Find where the given text appears and provide that cell's center as [x, y] coordinate. 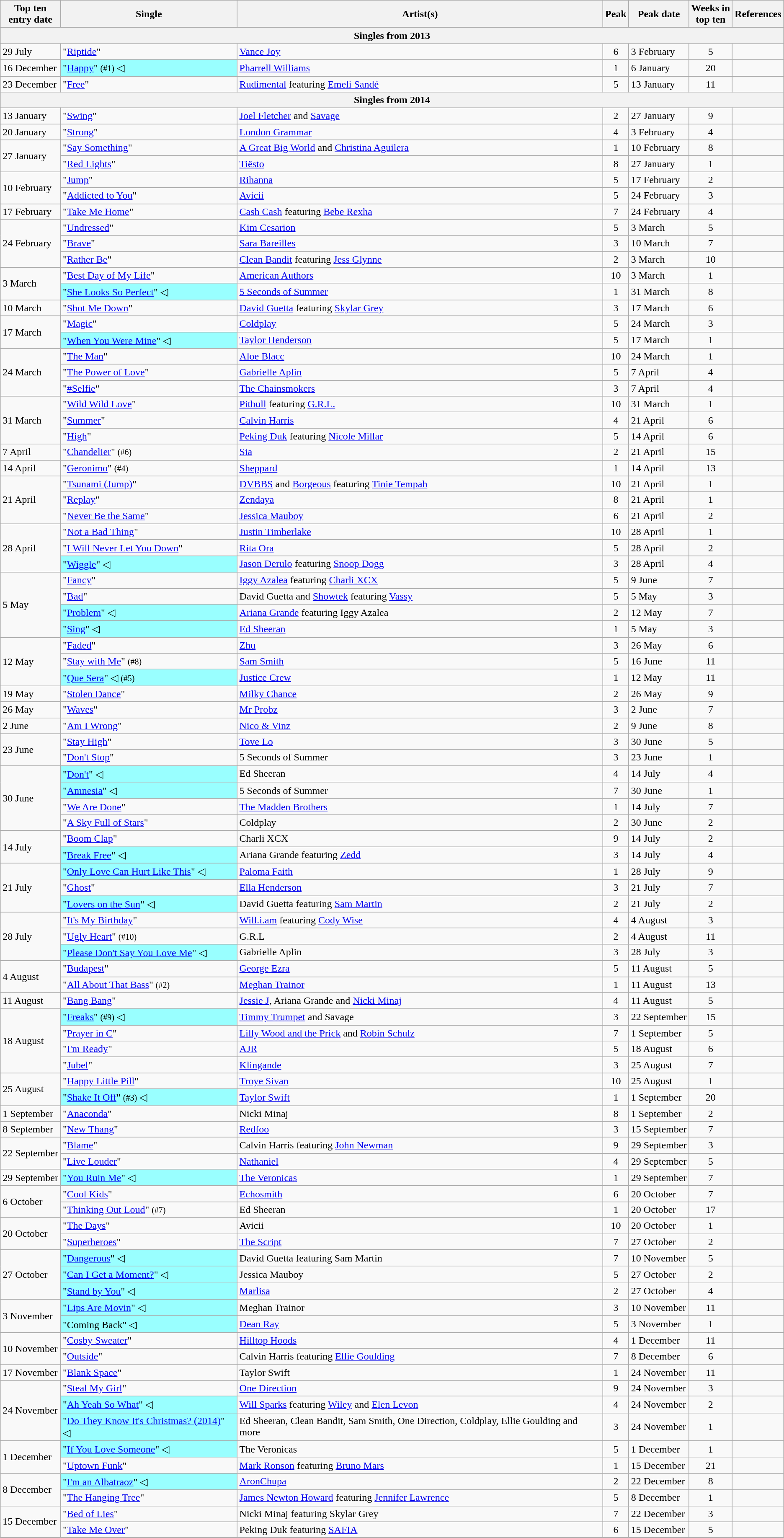
"Anaconda" [149, 1113]
Zhu [420, 645]
"Free" [149, 84]
Top tenentry date [31, 14]
"Lovers on the Sun" ◁ [149, 904]
"Summer" [149, 420]
"Replay" [149, 500]
"Stay High" [149, 742]
"Best Day of My Life" [149, 275]
DVBBS and Borgeous featuring Tinie Tempah [420, 484]
"Bang Bang" [149, 1000]
Timmy Trumpet and Savage [420, 1017]
"I Will Never Let You Down" [149, 548]
"New Thang" [149, 1130]
"Shake It Off" (#3) ◁ [149, 1097]
"Geronimo" (#4) [149, 468]
8 September [31, 1130]
The Madden Brothers [420, 806]
"Ah Yeah So What" ◁ [149, 1405]
Rudimental featuring Emeli Sandé [420, 84]
Tove Lo [420, 742]
21 [711, 1465]
"I'm Ready" [149, 1049]
"Outside" [149, 1356]
"Stand by You" ◁ [149, 1291]
Tiësto [420, 164]
"Cool Kids" [149, 1194]
"Problem" ◁ [149, 613]
"Ugly Heart" (#10) [149, 936]
Charli XCX [420, 838]
"Live Louder" [149, 1161]
Sia [420, 452]
Troye Sivan [420, 1081]
"High" [149, 436]
"It's My Birthday" [149, 920]
Ariana Grande featuring Zedd [420, 855]
"Freaks" (#9) ◁ [149, 1017]
"Addicted to You" [149, 196]
The Script [420, 1241]
Weeks intop ten [711, 14]
Will.i.am featuring Cody Wise [420, 920]
"All About That Bass" (#2) [149, 985]
"Say Something" [149, 148]
Kim Cesarion [420, 227]
"Thinking Out Loud" (#7) [149, 1210]
Nicki Minaj featuring Skylar Grey [420, 1514]
One Direction [420, 1388]
"Bad" [149, 596]
"Happy" (#1) ◁ [149, 68]
"Stay with Me" (#8) [149, 661]
Nathaniel [420, 1161]
"Blame" [149, 1145]
6 October [31, 1202]
James Newton Howard featuring Jennifer Lawrence [420, 1498]
"Take Me Over" [149, 1530]
Klingande [420, 1065]
"Do They Know It's Christmas? (2014)" ◁ [149, 1427]
"Stolen Dance" [149, 694]
"You Ruin Me" ◁ [149, 1178]
Dean Ray [420, 1324]
29 July [31, 52]
"Boom Clap" [149, 838]
"Fancy" [149, 580]
"Blank Space" [149, 1372]
"Que Sera" ◁ (#5) [149, 677]
"Rather Be" [149, 259]
15 September [659, 1130]
A Great Big World and Christina Aguilera [420, 148]
"The Days" [149, 1225]
"Riptide" [149, 52]
David Guetta and Showtek featuring Vassy [420, 596]
"Jubel" [149, 1065]
Jason Derulo featuring Snoop Dogg [420, 564]
Milky Chance [420, 694]
Peking Duk featuring SAFIA [420, 1530]
"When You Were Mine" ◁ [149, 340]
"Coming Back" ◁ [149, 1324]
Joel Fletcher and Savage [420, 116]
"Break Free" ◁ [149, 855]
"The Power of Love" [149, 372]
"Don't Stop" [149, 757]
Lilly Wood and the Prick and Robin Schulz [420, 1033]
"Superheroes" [149, 1241]
Iggy Azalea featuring Charli XCX [420, 580]
16 June [659, 661]
"Bed of Lies" [149, 1514]
Mr Probz [420, 710]
Vance Joy [420, 52]
Paloma Faith [420, 871]
Will Sparks featuring Wiley and Elen Levon [420, 1405]
Echosmith [420, 1194]
"Happy Little Pill" [149, 1081]
"Tsunami (Jump)" [149, 484]
References [758, 14]
"Steal My Girl" [149, 1388]
Single [149, 14]
"Please Don't Say You Love Me" ◁ [149, 952]
Singles from 2014 [392, 100]
"Never Be the Same" [149, 516]
"Can I Get a Moment?" ◁ [149, 1274]
Peking Duk featuring Nicole Millar [420, 436]
Sheppard [420, 468]
"Ghost" [149, 888]
"Only Love Can Hurt Like This" ◁ [149, 871]
"She Looks So Perfect" ◁ [149, 292]
"Amnesia" ◁ [149, 791]
Justin Timberlake [420, 532]
Pitbull featuring G.R.L. [420, 404]
Redfoo [420, 1130]
"The Man" [149, 357]
Pharrell Williams [420, 68]
Mark Ronson featuring Bruno Mars [420, 1465]
"Budapest" [149, 969]
The Chainsmokers [420, 388]
American Authors [420, 275]
"Swing" [149, 116]
"Undressed" [149, 227]
"Lips Are Movin" ◁ [149, 1308]
17 November [31, 1372]
"Not a Bad Thing" [149, 532]
"Take Me Home" [149, 212]
"Dangerous" ◁ [149, 1258]
Nicki Minaj [420, 1113]
"Jump" [149, 180]
Hilltop Hoods [420, 1340]
"Magic" [149, 324]
David Guetta featuring Skylar Grey [420, 308]
"Strong" [149, 132]
Calvin Harris featuring John Newman [420, 1145]
17 [711, 1210]
Peak [616, 14]
Sara Bareilles [420, 243]
"The Hanging Tree" [149, 1498]
Calvin Harris [420, 420]
Artist(s) [420, 14]
Justice Crew [420, 677]
Ed Sheeran, Clean Bandit, Sam Smith, One Direction, Coldplay, Ellie Goulding and more [420, 1427]
"If You Love Someone" ◁ [149, 1449]
Marlisa [420, 1291]
Singles from 2013 [392, 36]
"Waves" [149, 710]
"I'm an Albatraoz" ◁ [149, 1481]
Rihanna [420, 180]
6 January [659, 68]
"Wiggle" ◁ [149, 564]
"A Sky Full of Stars" [149, 822]
"Am I Wrong" [149, 726]
"Wild Wild Love" [149, 404]
"Prayer in C" [149, 1033]
AJR [420, 1049]
Rita Ora [420, 548]
Zendaya [420, 500]
19 May [31, 694]
"Chandelier" (#6) [149, 452]
Ella Henderson [420, 888]
"Red Lights" [149, 164]
Clean Bandit featuring Jess Glynne [420, 259]
"Sing" ◁ [149, 629]
Peak date [659, 14]
"We Are Done" [149, 806]
"Cosby Sweater" [149, 1340]
Aloe Blacc [420, 357]
AronChupa [420, 1481]
16 December [31, 68]
23 December [31, 84]
"#Selfie" [149, 388]
20 January [31, 132]
George Ezra [420, 969]
Calvin Harris featuring Ellie Goulding [420, 1356]
"Shot Me Down" [149, 308]
"Brave" [149, 243]
London Grammar [420, 132]
Nico & Vinz [420, 726]
Taylor Henderson [420, 340]
Cash Cash featuring Bebe Rexha [420, 212]
"Don't" ◁ [149, 774]
G.R.L [420, 936]
Ariana Grande featuring Iggy Azalea [420, 613]
"Uptown Funk" [149, 1465]
Jessie J, Ariana Grande and Nicki Minaj [420, 1000]
"Faded" [149, 645]
Sam Smith [420, 661]
